Output the (x, y) coordinate of the center of the cell containing the given text.  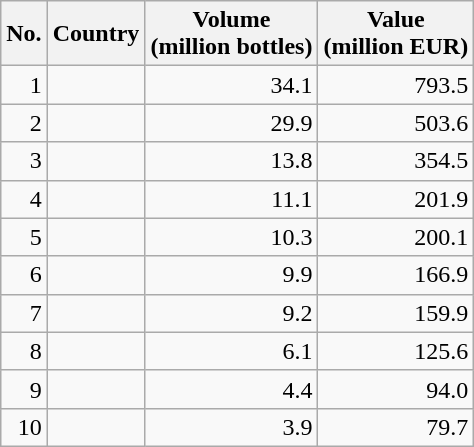
5 (24, 237)
94.0 (396, 389)
503.6 (396, 123)
201.9 (396, 199)
3.9 (232, 427)
Value(million EUR) (396, 34)
200.1 (396, 237)
125.6 (396, 351)
6.1 (232, 351)
10 (24, 427)
166.9 (396, 275)
4.4 (232, 389)
7 (24, 313)
354.5 (396, 161)
11.1 (232, 199)
4 (24, 199)
13.8 (232, 161)
2 (24, 123)
10.3 (232, 237)
Country (96, 34)
29.9 (232, 123)
9.9 (232, 275)
3 (24, 161)
793.5 (396, 85)
9 (24, 389)
No. (24, 34)
Volume(million bottles) (232, 34)
159.9 (396, 313)
79.7 (396, 427)
34.1 (232, 85)
1 (24, 85)
9.2 (232, 313)
8 (24, 351)
6 (24, 275)
